Return the (x, y) coordinate for the center point of the cell that contains the specified text.  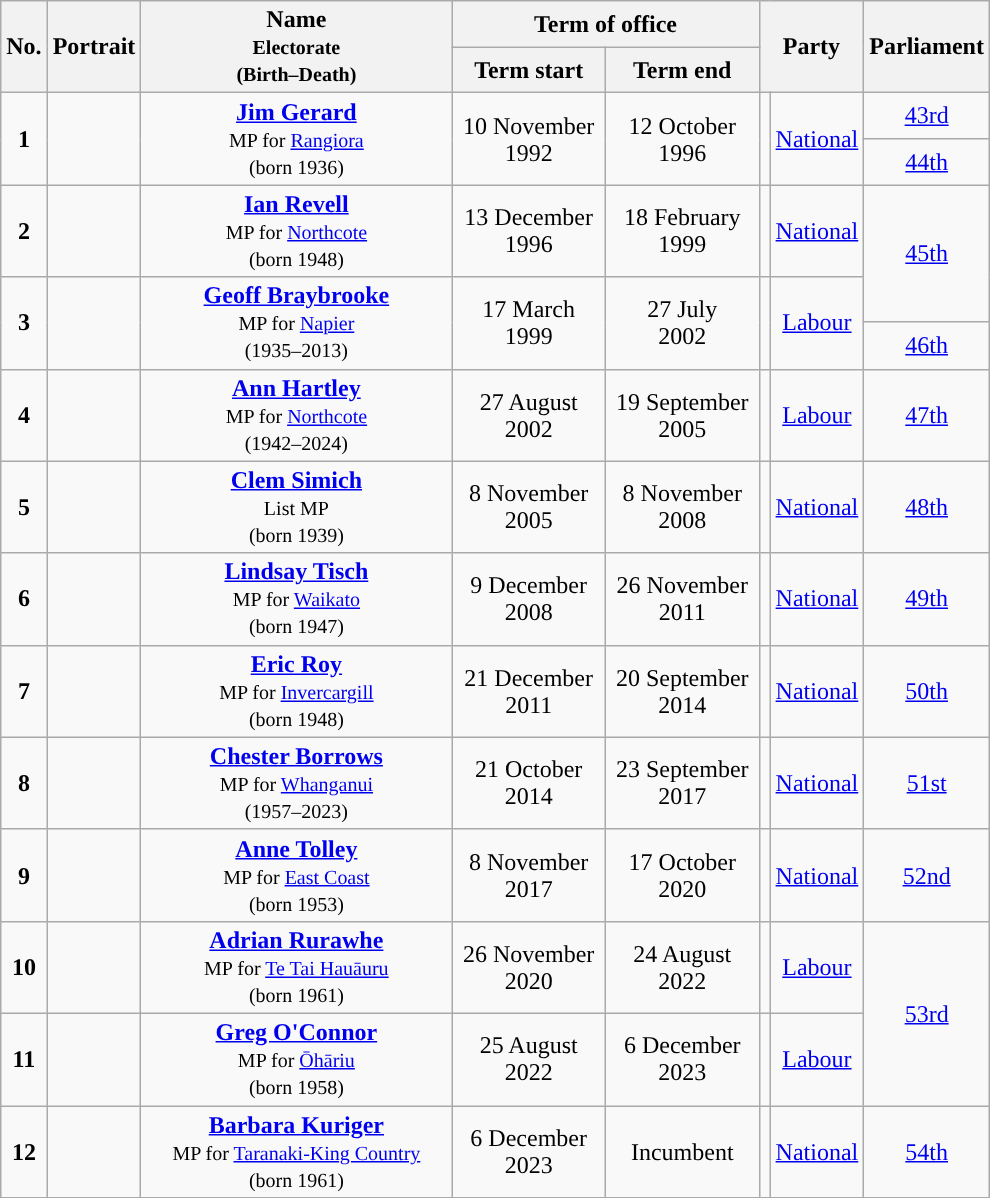
Ian RevellMP for Northcote(born 1948) (296, 231)
43rd (927, 116)
Term end (682, 70)
NameElectorate(Birth–Death) (296, 47)
46th (927, 346)
24 August2022 (682, 967)
10 November1992 (529, 139)
Lindsay TischMP for Waikato(born 1947) (296, 599)
Incumbent (682, 1152)
8 November2017 (529, 875)
3 (24, 323)
Geoff BraybrookeMP for Napier(1935–2013) (296, 323)
Term start (529, 70)
53rd (927, 1013)
27 August2002 (529, 415)
47th (927, 415)
20 September2014 (682, 691)
52nd (927, 875)
51st (927, 783)
Greg O'ConnorMP for Ōhāriu(born 1958) (296, 1059)
45th (927, 254)
Anne TolleyMP for East Coast(born 1953) (296, 875)
48th (927, 507)
12 (24, 1152)
50th (927, 691)
5 (24, 507)
21 October2014 (529, 783)
27 July2002 (682, 323)
Party (812, 47)
Chester BorrowsMP for Whanganui(1957–2023) (296, 783)
25 August2022 (529, 1059)
Term of office (606, 24)
13 December1996 (529, 231)
Adrian RurawheMP for Te Tai Hauāuru(born 1961) (296, 967)
26 November2011 (682, 599)
17 October2020 (682, 875)
8 November2008 (682, 507)
Clem SimichList MP(born 1939) (296, 507)
Portrait (94, 47)
21 December2011 (529, 691)
10 (24, 967)
44th (927, 162)
54th (927, 1152)
8 November2005 (529, 507)
Parliament (927, 47)
4 (24, 415)
23 September2017 (682, 783)
No. (24, 47)
7 (24, 691)
9 December2008 (529, 599)
6 (24, 599)
49th (927, 599)
2 (24, 231)
11 (24, 1059)
Barbara KurigerMP for Taranaki-King Country(born 1961) (296, 1152)
17 March1999 (529, 323)
1 (24, 139)
18 February1999 (682, 231)
9 (24, 875)
Jim GerardMP for Rangiora(born 1936) (296, 139)
26 November2020 (529, 967)
Ann HartleyMP for Northcote(1942–2024) (296, 415)
12 October1996 (682, 139)
Eric RoyMP for Invercargill(born 1948) (296, 691)
19 September2005 (682, 415)
8 (24, 783)
